For the text-containing cell, return its midpoint in [X, Y] coordinate format. 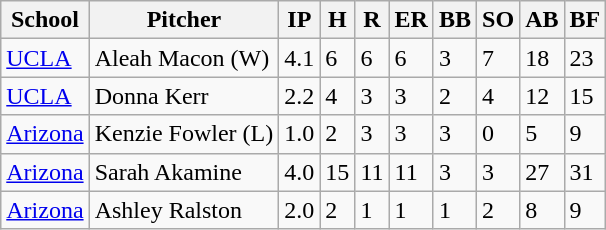
8 [542, 210]
0 [498, 134]
Ashley Ralston [184, 210]
4.0 [300, 172]
7 [498, 58]
ER [411, 20]
Donna Kerr [184, 96]
H [338, 20]
5 [542, 134]
School [45, 20]
Pitcher [184, 20]
Sarah Akamine [184, 172]
BF [585, 20]
R [372, 20]
27 [542, 172]
18 [542, 58]
12 [542, 96]
1.0 [300, 134]
IP [300, 20]
SO [498, 20]
AB [542, 20]
2.2 [300, 96]
4.1 [300, 58]
Aleah Macon (W) [184, 58]
31 [585, 172]
2.0 [300, 210]
BB [454, 20]
23 [585, 58]
Kenzie Fowler (L) [184, 134]
